Capture the cell that displays the provided text and extract its (X, Y) central coordinate. 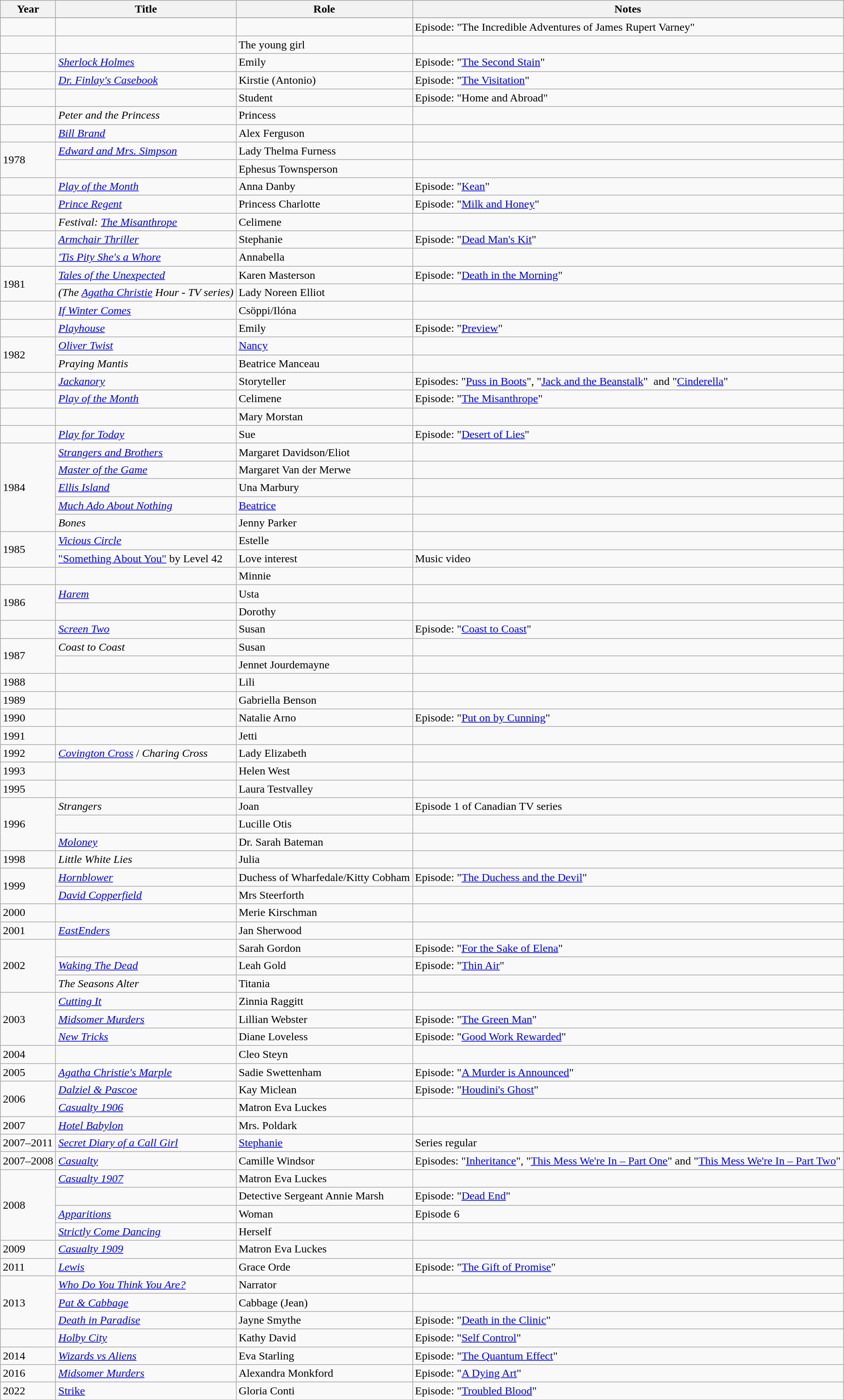
Strike (146, 1391)
Lady Thelma Furness (324, 151)
2022 (28, 1391)
Jenny Parker (324, 523)
Episode: "Home and Abroad" (628, 98)
Strangers (146, 807)
1990 (28, 718)
Jayne Smythe (324, 1320)
Student (324, 98)
2007 (28, 1125)
Mary Morstan (324, 417)
Sue (324, 434)
Alex Ferguson (324, 133)
Episode: "The Incredible Adventures of James Rupert Varney" (628, 27)
Episode: "A Murder is Announced" (628, 1072)
Diane Loveless (324, 1037)
Zinnia Raggitt (324, 1001)
1989 (28, 700)
Cleo Steyn (324, 1054)
Csöppi/Ilóna (324, 310)
Episode 1 of Canadian TV series (628, 807)
Episode: "Coast to Coast" (628, 629)
Episode: "Houdini's Ghost" (628, 1090)
Hotel Babylon (146, 1125)
Episode: "Thin Air" (628, 966)
Apparitions (146, 1214)
Gloria Conti (324, 1391)
Screen Two (146, 629)
Lili (324, 682)
Music video (628, 559)
Ellis Island (146, 487)
Secret Diary of a Call Girl (146, 1143)
Covington Cross / Charing Cross (146, 753)
Much Ado About Nothing (146, 505)
2008 (28, 1205)
Casualty (146, 1161)
Kirstie (Antonio) (324, 80)
2006 (28, 1099)
Episode: "Milk and Honey" (628, 204)
Alexandra Monkford (324, 1373)
1982 (28, 355)
Role (324, 9)
2005 (28, 1072)
Peter and the Princess (146, 115)
1987 (28, 656)
Series regular (628, 1143)
New Tricks (146, 1037)
Agatha Christie's Marple (146, 1072)
Episode: "The Quantum Effect" (628, 1356)
Margaret Van der Merwe (324, 470)
Episode: "The Visitation" (628, 80)
Episode: "The Green Man" (628, 1019)
2002 (28, 966)
Bones (146, 523)
Strangers and Brothers (146, 452)
Gabriella Benson (324, 700)
1993 (28, 771)
2007–2008 (28, 1161)
Harem (146, 594)
Kay Miclean (324, 1090)
Prince Regent (146, 204)
Year (28, 9)
Princess (324, 115)
Episode: "Death in the Morning" (628, 275)
Hornblower (146, 877)
Lady Elizabeth (324, 753)
Dr. Sarah Bateman (324, 842)
Princess Charlotte (324, 204)
Episode: "The Duchess and the Devil" (628, 877)
Minnie (324, 576)
Episode: "Death in the Clinic" (628, 1320)
Episode: "Kean" (628, 186)
Episode: "Good Work Rewarded" (628, 1037)
Una Marbury (324, 487)
Jackanory (146, 381)
2000 (28, 913)
Casualty 1909 (146, 1249)
Sadie Swettenham (324, 1072)
Tales of the Unexpected (146, 275)
Episodes: "Inheritance", "This Mess We're In – Part One" and "This Mess We're In – Part Two" (628, 1161)
2007–2011 (28, 1143)
Nancy (324, 346)
Festival: The Misanthrope (146, 222)
Play for Today (146, 434)
Coast to Coast (146, 647)
Episode: "Dead End" (628, 1196)
Jetti (324, 735)
1988 (28, 682)
Lucille Otis (324, 824)
2009 (28, 1249)
Jennet Jourdemayne (324, 665)
2003 (28, 1019)
Ephesus Townsperson (324, 168)
Episode: "The Gift of Promise" (628, 1267)
Grace Orde (324, 1267)
Karen Masterson (324, 275)
1978 (28, 160)
Episode: "The Second Stain" (628, 62)
Episodes: "Puss in Boots", "Jack and the Beanstalk" and "Cinderella" (628, 381)
Dalziel & Pascoe (146, 1090)
Casualty 1906 (146, 1108)
EastEnders (146, 930)
Camille Windsor (324, 1161)
Leah Gold (324, 966)
Episode: "Self Control" (628, 1338)
Merie Kirschman (324, 913)
Sherlock Holmes (146, 62)
Master of the Game (146, 470)
Joan (324, 807)
(The Agatha Christie Hour - TV series) (146, 293)
Anna Danby (324, 186)
Praying Mantis (146, 363)
Julia (324, 860)
Mrs Steerforth (324, 895)
Strictly Come Dancing (146, 1232)
Detective Sergeant Annie Marsh (324, 1196)
Oliver Twist (146, 346)
Kathy David (324, 1338)
Eva Starling (324, 1356)
Storyteller (324, 381)
Narrator (324, 1285)
Herself (324, 1232)
Notes (628, 9)
1992 (28, 753)
Margaret Davidson/Eliot (324, 452)
Estelle (324, 541)
The young girl (324, 45)
Beatrice Manceau (324, 363)
Wizards vs Aliens (146, 1356)
Edward and Mrs. Simpson (146, 151)
Helen West (324, 771)
'Tis Pity She's a Whore (146, 257)
Mrs. Poldark (324, 1125)
Episode: "For the Sake of Elena" (628, 948)
If Winter Comes (146, 310)
Lady Noreen Elliot (324, 293)
Episode: "Dead Man's Kit" (628, 240)
1995 (28, 789)
Episode: "Put on by Cunning" (628, 718)
Duchess of Wharfedale/Kitty Cobham (324, 877)
2016 (28, 1373)
Episode: "Desert of Lies" (628, 434)
Lillian Webster (324, 1019)
Vicious Circle (146, 541)
Pat & Cabbage (146, 1302)
David Copperfield (146, 895)
2013 (28, 1302)
Sarah Gordon (324, 948)
Moloney (146, 842)
Cutting It (146, 1001)
1998 (28, 860)
Lewis (146, 1267)
Love interest (324, 559)
1996 (28, 824)
Episode: "A Dying Art" (628, 1373)
Jan Sherwood (324, 930)
1991 (28, 735)
Title (146, 9)
Woman (324, 1214)
"Something About You" by Level 42 (146, 559)
Beatrice (324, 505)
Episode 6 (628, 1214)
Episode: "Preview" (628, 328)
Titania (324, 983)
2001 (28, 930)
The Seasons Alter (146, 983)
Playhouse (146, 328)
Cabbage (Jean) (324, 1302)
Holby City (146, 1338)
Usta (324, 594)
1981 (28, 284)
1999 (28, 886)
2004 (28, 1054)
Armchair Thriller (146, 240)
Dorothy (324, 612)
Death in Paradise (146, 1320)
Laura Testvalley (324, 789)
2011 (28, 1267)
Who Do You Think You Are? (146, 1285)
Dr. Finlay's Casebook (146, 80)
Little White Lies (146, 860)
1986 (28, 603)
Episode: "Troubled Blood" (628, 1391)
Waking The Dead (146, 966)
Casualty 1907 (146, 1178)
Annabella (324, 257)
Bill Brand (146, 133)
1984 (28, 487)
Natalie Arno (324, 718)
2014 (28, 1356)
1985 (28, 550)
Episode: "The Misanthrope" (628, 399)
